Capture the cell that displays the provided text and extract its (x, y) central coordinate. 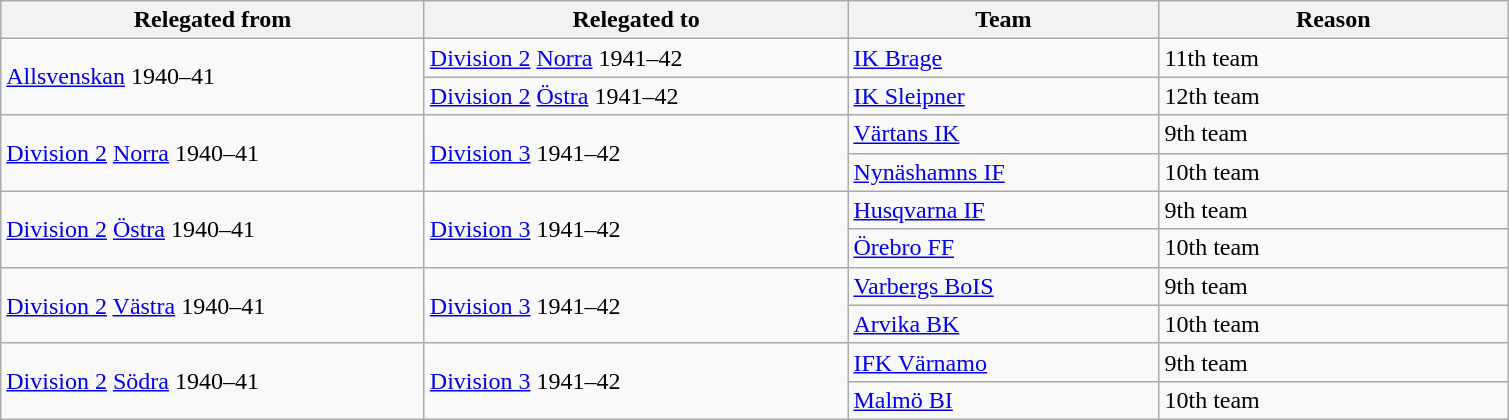
Relegated to (636, 20)
Nynäshamns IF (1004, 172)
Malmö BI (1004, 400)
Varbergs BoIS (1004, 286)
IK Sleipner (1004, 96)
11th team (1334, 58)
Reason (1334, 20)
Team (1004, 20)
Division 2 Norra 1941–42 (636, 58)
Husqvarna IF (1004, 210)
IK Brage (1004, 58)
12th team (1334, 96)
Division 2 Västra 1940–41 (213, 305)
Division 2 Norra 1940–41 (213, 153)
Division 2 Östra 1941–42 (636, 96)
Värtans IK (1004, 134)
Allsvenskan 1940–41 (213, 77)
Örebro FF (1004, 248)
Arvika BK (1004, 324)
Division 2 Södra 1940–41 (213, 381)
IFK Värnamo (1004, 362)
Relegated from (213, 20)
Division 2 Östra 1940–41 (213, 229)
